From the cell containing the given text, extract its center point as (x, y) coordinate. 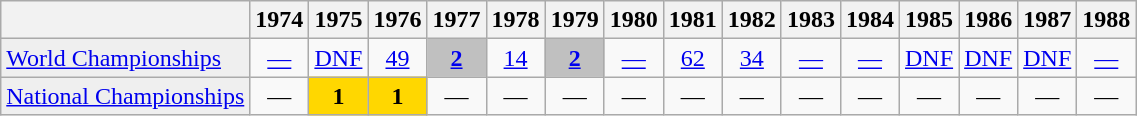
49 (398, 58)
1976 (398, 20)
National Championships (126, 96)
1987 (1048, 20)
14 (516, 58)
1983 (810, 20)
1981 (692, 20)
1986 (988, 20)
1974 (280, 20)
62 (692, 58)
34 (752, 58)
1975 (338, 20)
1980 (634, 20)
1985 (930, 20)
1977 (456, 20)
1984 (870, 20)
1978 (516, 20)
1988 (1106, 20)
1982 (752, 20)
World Championships (126, 58)
1979 (574, 20)
